Locate the cell with the specified text and output its (X, Y) center coordinate. 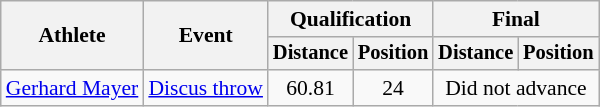
Athlete (72, 36)
Did not advance (516, 88)
Qualification (350, 19)
Final (516, 19)
60.81 (310, 88)
24 (393, 88)
Discus throw (206, 88)
Gerhard Mayer (72, 88)
Event (206, 36)
